Capture the cell that displays the provided text and extract its (x, y) central coordinate. 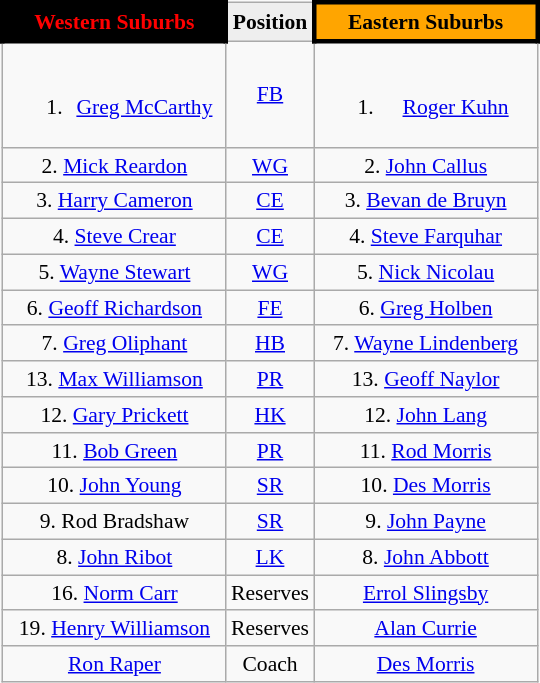
11. Bob Green (114, 450)
3. Harry Cameron (114, 201)
Position (270, 22)
Alan Currie (426, 628)
12. Gary Prickett (114, 415)
Coach (270, 664)
FB (270, 94)
LK (270, 557)
Roger Kuhn (426, 94)
7. Wayne Lindenberg (426, 343)
16. Norm Carr (114, 593)
2. John Callus (426, 165)
6. Greg Holben (426, 308)
4. Steve Farquhar (426, 237)
9. John Payne (426, 522)
Greg McCarthy (114, 94)
Ron Raper (114, 664)
10. Des Morris (426, 486)
3. Bevan de Bruyn (426, 201)
5. Wayne Stewart (114, 272)
10. John Young (114, 486)
Des Morris (426, 664)
7. Greg Oliphant (114, 343)
13. Max Williamson (114, 379)
Errol Slingsby (426, 593)
8. John Ribot (114, 557)
11. Rod Morris (426, 450)
13. Geoff Naylor (426, 379)
9. Rod Bradshaw (114, 522)
12. John Lang (426, 415)
5. Nick Nicolau (426, 272)
8. John Abbott (426, 557)
FE (270, 308)
2. Mick Reardon (114, 165)
Eastern Suburbs (426, 22)
HB (270, 343)
19. Henry Williamson (114, 628)
Western Suburbs (114, 22)
HK (270, 415)
4. Steve Crear (114, 237)
6. Geoff Richardson (114, 308)
